Detect which cell encompasses the target text, then output its (x, y) center coordinate. 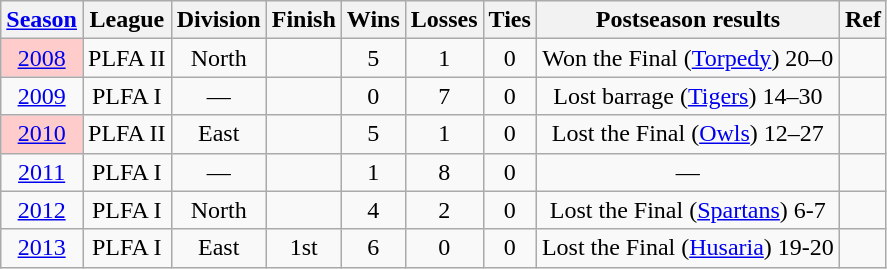
Ref (862, 20)
2 (444, 210)
7 (444, 96)
Ties (510, 20)
Won the Final (Torpedy) 20–0 (688, 58)
Season (42, 20)
8 (444, 172)
1st (304, 248)
2010 (42, 134)
6 (373, 248)
2012 (42, 210)
Finish (304, 20)
Lost the Final (Spartans) 6-7 (688, 210)
2011 (42, 172)
Wins (373, 20)
Lost the Final (Husaria) 19-20 (688, 248)
2008 (42, 58)
Division (218, 20)
Lost barrage (Tigers) 14–30 (688, 96)
2013 (42, 248)
4 (373, 210)
Losses (444, 20)
2009 (42, 96)
Postseason results (688, 20)
League (126, 20)
Lost the Final (Owls) 12–27 (688, 134)
